Search for the cell housing the specified text and yield its [x, y] center coordinate. 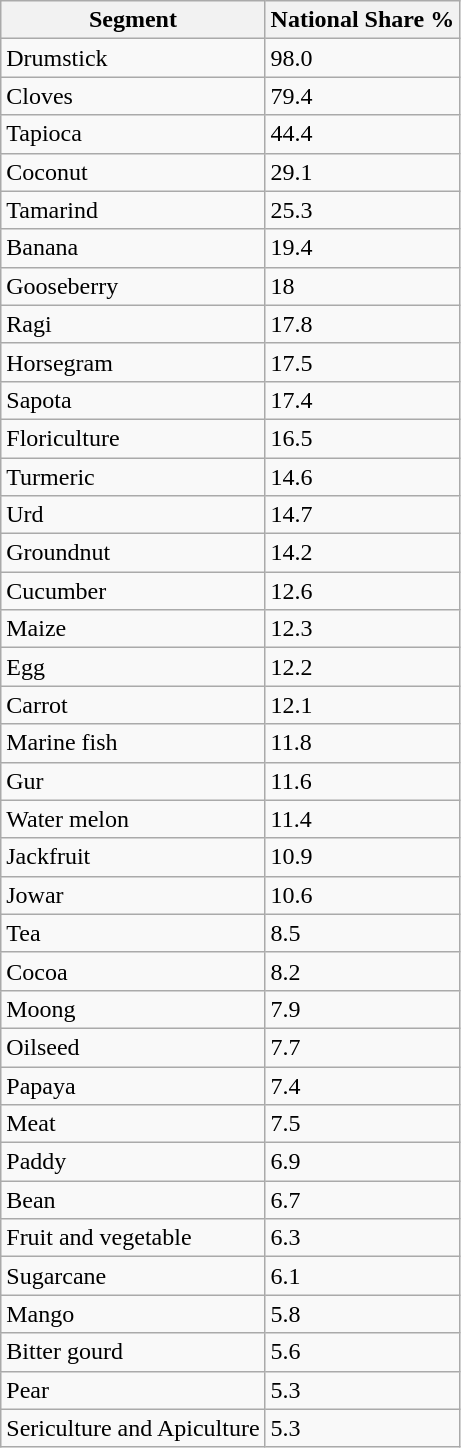
Tea [133, 933]
Urd [133, 515]
29.1 [362, 172]
Sugarcane [133, 1276]
7.7 [362, 1047]
17.5 [362, 362]
Bitter gourd [133, 1352]
17.8 [362, 324]
16.5 [362, 438]
18 [362, 286]
Drumstick [133, 58]
Turmeric [133, 477]
14.2 [362, 553]
25.3 [362, 210]
7.9 [362, 1009]
Tapioca [133, 134]
7.4 [362, 1085]
Marine fish [133, 743]
10.6 [362, 895]
Egg [133, 667]
11.6 [362, 781]
5.6 [362, 1352]
12.3 [362, 629]
Coconut [133, 172]
Gur [133, 781]
11.4 [362, 819]
Sericulture and Apiculture [133, 1428]
Tamarind [133, 210]
17.4 [362, 400]
98.0 [362, 58]
6.9 [362, 1162]
11.8 [362, 743]
14.7 [362, 515]
Oilseed [133, 1047]
Mango [133, 1314]
6.1 [362, 1276]
79.4 [362, 96]
Paddy [133, 1162]
Carrot [133, 705]
Water melon [133, 819]
Papaya [133, 1085]
14.6 [362, 477]
Cocoa [133, 971]
Pear [133, 1390]
National Share % [362, 20]
12.1 [362, 705]
8.5 [362, 933]
Horsegram [133, 362]
Floriculture [133, 438]
Banana [133, 248]
Moong [133, 1009]
12.2 [362, 667]
Jowar [133, 895]
6.3 [362, 1238]
Maize [133, 629]
Fruit and vegetable [133, 1238]
5.8 [362, 1314]
Bean [133, 1200]
Segment [133, 20]
19.4 [362, 248]
Meat [133, 1124]
7.5 [362, 1124]
Groundnut [133, 553]
Sapota [133, 400]
44.4 [362, 134]
10.9 [362, 857]
Cucumber [133, 591]
6.7 [362, 1200]
Ragi [133, 324]
Gooseberry [133, 286]
12.6 [362, 591]
8.2 [362, 971]
Jackfruit [133, 857]
Cloves [133, 96]
